Return the (X, Y) coordinate for the center point of the cell that contains the specified text.  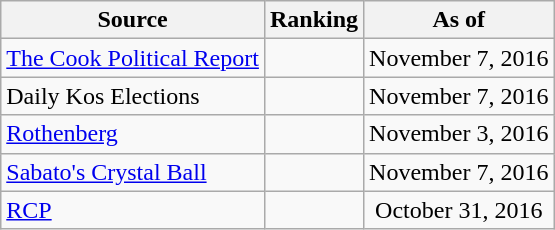
Daily Kos Elections (133, 96)
Rothenberg (133, 134)
The Cook Political Report (133, 58)
As of (459, 20)
Ranking (314, 20)
Sabato's Crystal Ball (133, 172)
October 31, 2016 (459, 210)
RCP (133, 210)
November 3, 2016 (459, 134)
Source (133, 20)
